Return the (X, Y) coordinate for the center point of the cell that contains the specified text.  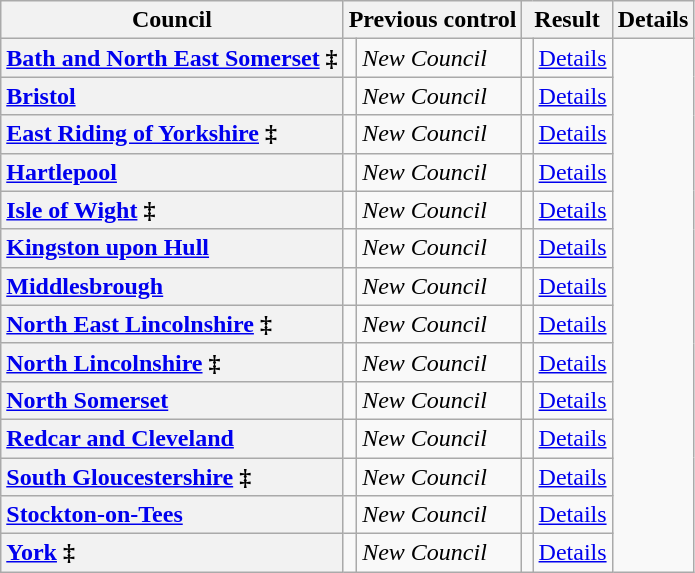
Kingston upon Hull (172, 248)
South Gloucestershire ‡ (172, 477)
Previous control (432, 20)
Hartlepool (172, 172)
East Riding of Yorkshire ‡ (172, 134)
Council (172, 20)
Bristol (172, 96)
Stockton-on-Tees (172, 515)
Result (567, 20)
Middlesbrough (172, 286)
North Somerset (172, 400)
North Lincolnshire ‡ (172, 362)
North East Lincolnshire ‡ (172, 324)
York ‡ (172, 553)
Isle of Wight ‡ (172, 210)
Redcar and Cleveland (172, 438)
Bath and North East Somerset ‡ (172, 58)
